Search for the cell housing the specified text and yield its [X, Y] center coordinate. 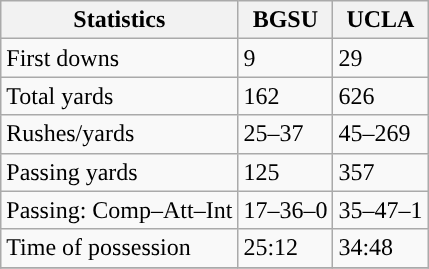
UCLA [380, 20]
17–36–0 [286, 210]
45–269 [380, 134]
29 [380, 58]
626 [380, 96]
Total yards [120, 96]
Passing: Comp–Att–Int [120, 210]
25:12 [286, 248]
35–47–1 [380, 210]
Statistics [120, 20]
First downs [120, 58]
Passing yards [120, 172]
125 [286, 172]
9 [286, 58]
357 [380, 172]
Time of possession [120, 248]
34:48 [380, 248]
Rushes/yards [120, 134]
162 [286, 96]
25–37 [286, 134]
BGSU [286, 20]
